For the text-containing cell, return its midpoint in [x, y] coordinate format. 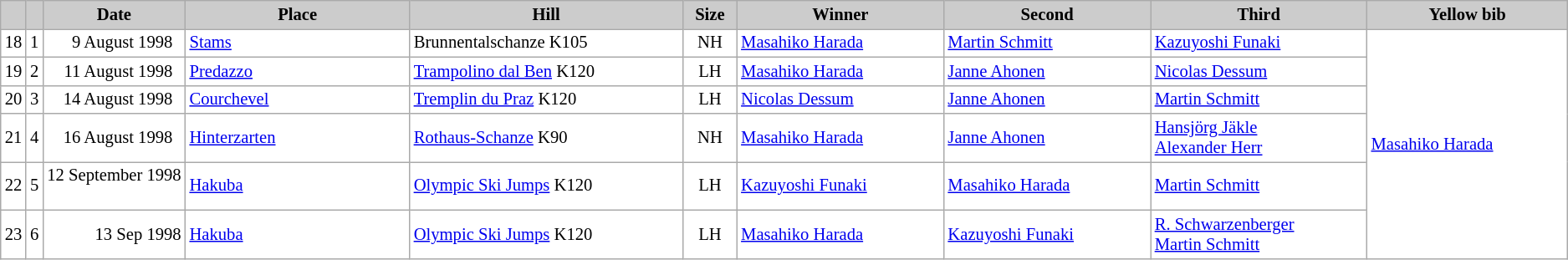
Winner [840, 14]
Courchevel [298, 99]
13 Sep 1998 [114, 234]
Brunnentalschanze K105 [547, 43]
16 August 1998 [114, 138]
20 [13, 99]
19 [13, 71]
22 [13, 186]
Stams [298, 43]
6 [34, 234]
Hill [547, 14]
2 [34, 71]
Predazzo [298, 71]
Tremplin du Praz K120 [547, 99]
18 [13, 43]
Yellow bib [1468, 14]
4 [34, 138]
R. Schwarzenberger Martin Schmitt [1259, 234]
5 [34, 186]
Rothaus-Schanze K90 [547, 138]
Hansjörg Jäkle Alexander Herr [1259, 138]
Place [298, 14]
21 [13, 138]
Trampolino dal Ben K120 [547, 71]
Hinterzarten [298, 138]
Date [114, 14]
1 [34, 43]
Size [711, 14]
9 August 1998 [114, 43]
12 September 1998 [114, 186]
11 August 1998 [114, 71]
23 [13, 234]
Third [1259, 14]
3 [34, 99]
14 August 1998 [114, 99]
Second [1047, 14]
